Pinpoint the cell where the given text exists, returning its (x, y) midpoint coordinate. 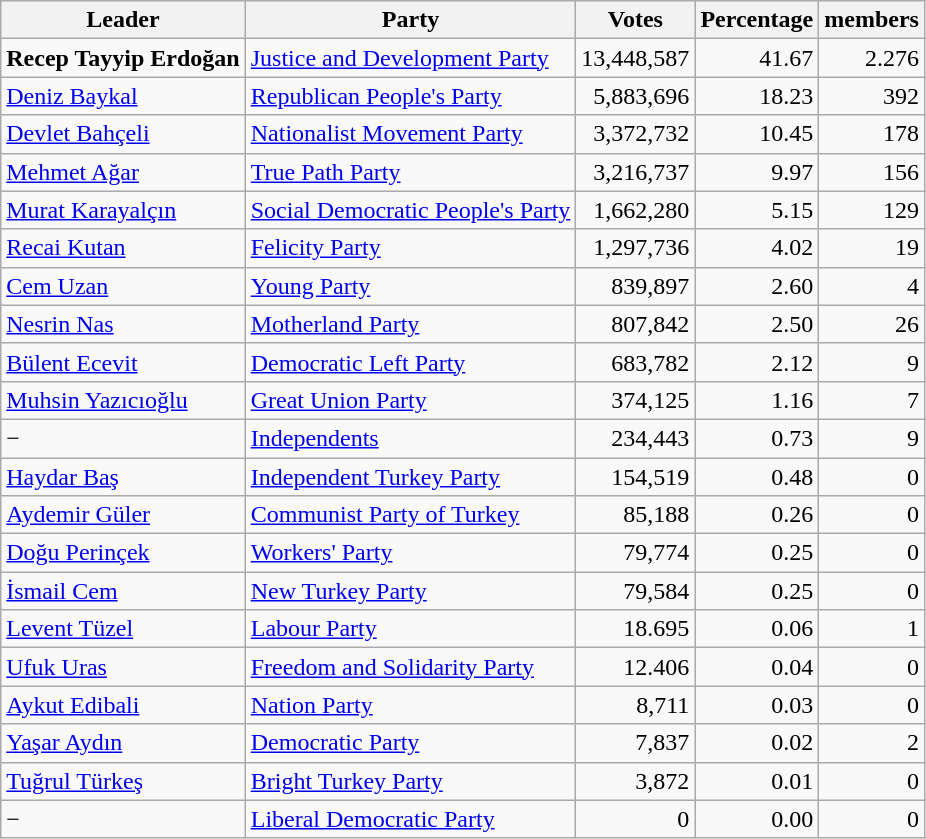
79,774 (636, 553)
Workers' Party (410, 553)
839,897 (636, 286)
683,782 (636, 362)
Recai Kutan (123, 248)
13,448,587 (636, 58)
Percentage (757, 20)
154,519 (636, 477)
392 (872, 96)
2.12 (757, 362)
0.02 (757, 743)
Independents (410, 438)
4.02 (757, 248)
10.45 (757, 134)
Muhsin Yazıcıoğlu (123, 400)
Liberal Democratic Party (410, 819)
Haydar Baş (123, 477)
Mehmet Ağar (123, 172)
2 (872, 743)
Ufuk Uras (123, 667)
Nesrin Nas (123, 324)
New Turkey Party (410, 591)
Aykut Edibali (123, 705)
1.16 (757, 400)
3,216,737 (636, 172)
Independent Turkey Party (410, 477)
0.73 (757, 438)
0.48 (757, 477)
Cem Uzan (123, 286)
Levent Tüzel (123, 629)
Communist Party of Turkey (410, 515)
Aydemir Güler (123, 515)
Deniz Baykal (123, 96)
Nationalist Movement Party (410, 134)
2.276 (872, 58)
Nation Party (410, 705)
18.23 (757, 96)
1,297,736 (636, 248)
Yaşar Aydın (123, 743)
Great Union Party (410, 400)
members (872, 20)
156 (872, 172)
Democratic Left Party (410, 362)
807,842 (636, 324)
0.00 (757, 819)
41.67 (757, 58)
Bright Turkey Party (410, 781)
Party (410, 20)
0.26 (757, 515)
Doğu Perinçek (123, 553)
Leader (123, 20)
0.03 (757, 705)
3,372,732 (636, 134)
Freedom and Solidarity Party (410, 667)
Bülent Ecevit (123, 362)
18.695 (636, 629)
7,837 (636, 743)
129 (872, 210)
5,883,696 (636, 96)
1,662,280 (636, 210)
Labour Party (410, 629)
Social Democratic People's Party (410, 210)
İsmail Cem (123, 591)
Devlet Bahçeli (123, 134)
19 (872, 248)
Justice and Development Party (410, 58)
2.60 (757, 286)
Motherland Party (410, 324)
0.06 (757, 629)
Murat Karayalçın (123, 210)
26 (872, 324)
Young Party (410, 286)
2.50 (757, 324)
234,443 (636, 438)
12.406 (636, 667)
True Path Party (410, 172)
Recep Tayyip Erdoğan (123, 58)
8,711 (636, 705)
85,188 (636, 515)
3,872 (636, 781)
0.04 (757, 667)
0.01 (757, 781)
Felicity Party (410, 248)
Votes (636, 20)
79,584 (636, 591)
9.97 (757, 172)
Tuğrul Türkeş (123, 781)
374,125 (636, 400)
1 (872, 629)
5.15 (757, 210)
Democratic Party (410, 743)
7 (872, 400)
4 (872, 286)
178 (872, 134)
Republican People's Party (410, 96)
